Detect which cell encompasses the target text, then output its (X, Y) center coordinate. 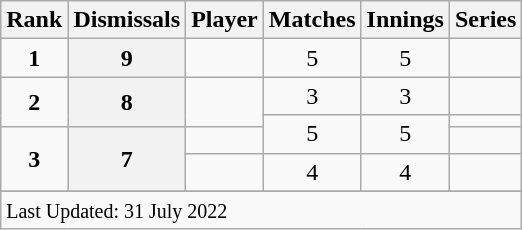
Rank (34, 20)
7 (127, 158)
Dismissals (127, 20)
9 (127, 58)
Last Updated: 31 July 2022 (262, 210)
1 (34, 58)
8 (127, 102)
2 (34, 102)
Innings (405, 20)
Series (485, 20)
Player (225, 20)
Matches (312, 20)
